Return the [X, Y] coordinate for the center point of the cell that contains the specified text.  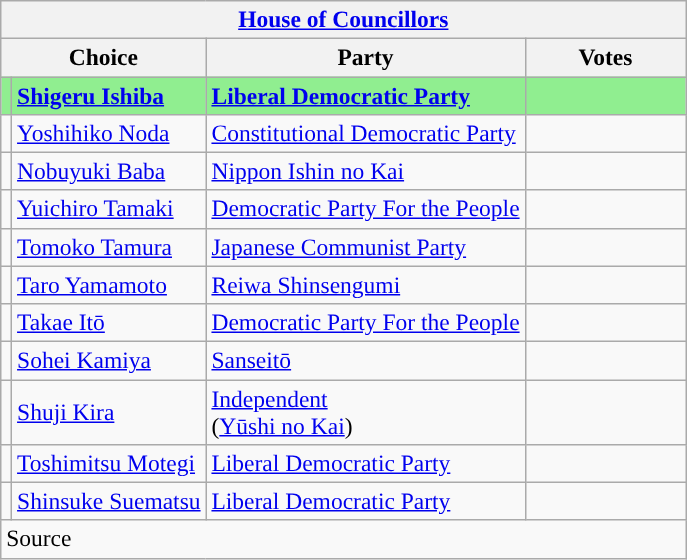
Constitutional Democratic Party [366, 133]
Takae Itō [109, 322]
Yoshihiko Noda [109, 133]
Shigeru Ishiba [109, 95]
Tomoko Tamura [109, 247]
Sanseitō [366, 360]
Independent(Yūshi no Kai) [366, 412]
Nippon Ishin no Kai [366, 171]
Japanese Communist Party [366, 247]
Toshimitsu Motegi [109, 463]
House of Councillors [344, 19]
Reiwa Shinsengumi [366, 285]
Shuji Kira [109, 412]
Source [344, 539]
Sohei Kamiya [109, 360]
Nobuyuki Baba [109, 171]
Votes [606, 57]
Shinsuke Suematsu [109, 501]
Yuichiro Tamaki [109, 209]
Choice [104, 57]
Party [366, 57]
Taro Yamamoto [109, 285]
